Detect which cell encompasses the target text, then output its [x, y] center coordinate. 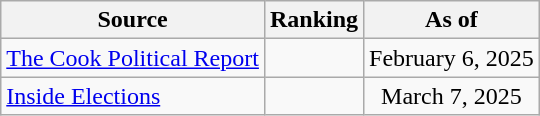
February 6, 2025 [452, 58]
Inside Elections [133, 96]
March 7, 2025 [452, 96]
Source [133, 20]
As of [452, 20]
The Cook Political Report [133, 58]
Ranking [314, 20]
